Scan for the cell matching the given text and deliver its (x, y) coordinate at center. 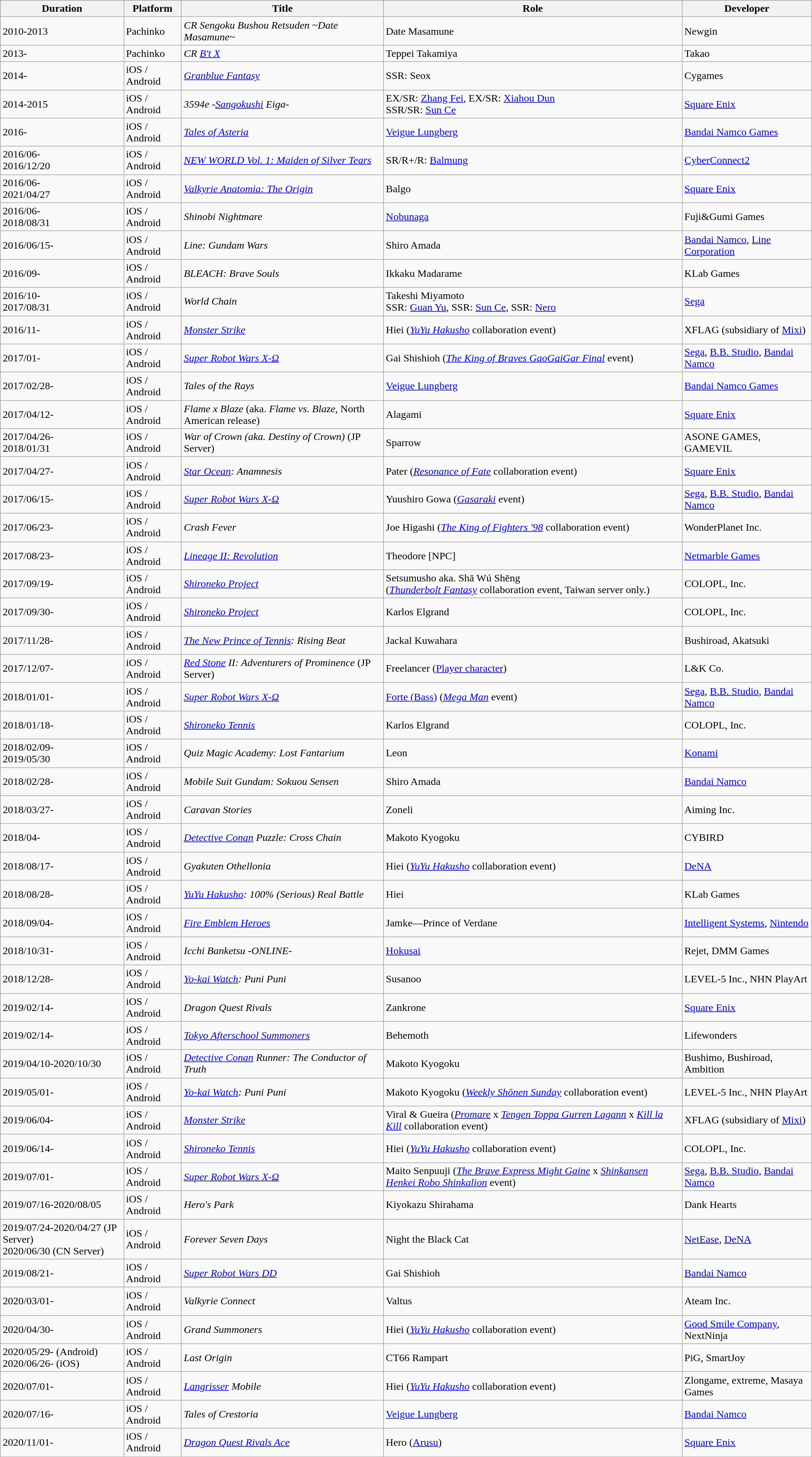
2016- (62, 132)
Pater (Resonance of Fate collaboration event) (533, 471)
DeNA (747, 866)
Bushimo, Bushiroad, Ambition (747, 1064)
2017/06/23- (62, 528)
Red Stone II: Adventurers of Prominence (JP Server) (282, 668)
Zoneli (533, 810)
2017/09/30- (62, 612)
War of Crown (aka. Destiny of Crown) (JP Server) (282, 443)
Takeshi MiyamotoSSR: Guan Yu, SSR: Sun Ce, SSR: Nero (533, 301)
Zlongame, extreme, Masaya Games (747, 1386)
2019/06/14- (62, 1148)
Detective Conan Runner: The Conductor of Truth (282, 1064)
2017/04/26-2018/01/31 (62, 443)
Granblue Fantasy (282, 75)
2017/04/12- (62, 415)
Forever Seven Days (282, 1239)
Newgin (747, 31)
L&K Co. (747, 668)
Netmarble Games (747, 555)
2019/07/01- (62, 1177)
2018/08/17- (62, 866)
Rejet, DMM Games (747, 951)
CT66 Rampart (533, 1358)
Night the Black Cat (533, 1239)
Platform (153, 9)
Sparrow (533, 443)
2016/06-2018/08/31 (62, 217)
2013- (62, 53)
Freelancer (Player character) (533, 668)
2018/12/28- (62, 979)
2017/11/28- (62, 640)
2017/06/15- (62, 499)
2018/01/18- (62, 725)
Ateam Inc. (747, 1302)
Caravan Stories (282, 810)
Forte (Bass) (Mega Man event) (533, 697)
Cygames (747, 75)
2018/08/28- (62, 895)
Hero's Park (282, 1204)
Valtus (533, 1302)
Makoto Kyogoku (Weekly Shōnen Sunday collaboration event) (533, 1092)
2016/06-2021/04/27 (62, 188)
Joe Higashi (The King of Fighters '98 collaboration event) (533, 528)
Behemoth (533, 1035)
Detective Conan Puzzle: Cross Chain (282, 838)
2020/05/29- (Android)2020/06/26- (iOS) (62, 1358)
Tales of Crestoria (282, 1414)
Flame x Blaze (aka. Flame vs. Blaze, North American release) (282, 415)
2020/03/01- (62, 1302)
Takao (747, 53)
2018/01/01- (62, 697)
YuYu Hakusho: 100% (Serious) Real Battle (282, 895)
Yuushiro Gowa (Gasaraki event) (533, 499)
2017/01- (62, 358)
CYBIRD (747, 838)
2019/07/16-2020/08/05 (62, 1204)
2018/03/27- (62, 810)
Nobunaga (533, 217)
Teppei Takamiya (533, 53)
2019/08/21- (62, 1273)
2016/06-2016/12/20 (62, 161)
Good Smile Company, NextNinja (747, 1329)
2018/09/04- (62, 922)
2020/07/01- (62, 1386)
NetEase, DeNA (747, 1239)
Ikkaku Madarame (533, 273)
Susanoo (533, 979)
2014- (62, 75)
Date Masamune (533, 31)
Setsumusho aka. Shā Wú Shēng(Thunderbolt Fantasy collaboration event, Taiwan server only.) (533, 584)
Sega (747, 301)
2017/09/19- (62, 584)
Hiei (533, 895)
Tales of Asteria (282, 132)
Icchi Banketsu -ONLINE- (282, 951)
Tales of the Rays (282, 386)
Aiming Inc. (747, 810)
The New Prince of Tennis: Rising Beat (282, 640)
Mobile Suit Gundam: Sokuou Sensen (282, 781)
Role (533, 9)
CR B't X (282, 53)
2018/02/28- (62, 781)
SSR: Seox (533, 75)
Valkyrie Anatomia: The Origin (282, 188)
Dank Hearts (747, 1204)
Theodore [NPC] (533, 555)
SR/R+/R: Balmung (533, 161)
CyberConnect2 (747, 161)
3594e -Sangokushi Eiga- (282, 104)
Balgo (533, 188)
2018/02/09-2019/05/30 (62, 753)
Langrisser Mobile (282, 1386)
Shinobi Nightmare (282, 217)
2016/11- (62, 330)
2014-2015 (62, 104)
2016/06/15- (62, 245)
2017/12/07- (62, 668)
2020/11/01- (62, 1442)
Valkyrie Connect (282, 1302)
Dragon Quest Rivals (282, 1007)
Gai Shishioh (The King of Braves GaoGaiGar Final event) (533, 358)
ASONE GAMES, GAMEVIL (747, 443)
Star Ocean: Anamnesis (282, 471)
Gai Shishioh (533, 1273)
Quiz Magic Academy: Lost Fantarium (282, 753)
Bushiroad, Akatsuki (747, 640)
Kiyokazu Shirahama (533, 1204)
Lifewonders (747, 1035)
PiG, SmartJoy (747, 1358)
Grand Summoners (282, 1329)
Fire Emblem Heroes (282, 922)
CR Sengoku Bushou Retsuden ~Date Masamune~ (282, 31)
Zankrone (533, 1007)
2010-2013 (62, 31)
Title (282, 9)
Last Origin (282, 1358)
2019/05/01- (62, 1092)
WonderPlanet Inc. (747, 528)
Jamke—Prince of Verdane (533, 922)
2018/10/31- (62, 951)
2016/10-2017/08/31 (62, 301)
Developer (747, 9)
Super Robot Wars DD (282, 1273)
Lineage II: Revolution (282, 555)
Maito Senpuuji (The Brave Express Might Gaine x Shinkansen Henkei Robo Shinkalion event) (533, 1177)
2020/07/16- (62, 1414)
Duration (62, 9)
Jackal Kuwahara (533, 640)
2019/06/04- (62, 1120)
2018/04- (62, 838)
Alagami (533, 415)
Dragon Quest Rivals Ace (282, 1442)
Tokyo Afterschool Summoners (282, 1035)
2016/09- (62, 273)
BLEACH: Brave Souls (282, 273)
World Chain (282, 301)
EX/SR: Zhang Fei, EX/SR: Xiahou DunSSR/SR: Sun Ce (533, 104)
2017/08/23- (62, 555)
Viral & Gueira (Promare x Tengen Toppa Gurren Lagann x Kill la Kill collaboration event) (533, 1120)
Crash Fever (282, 528)
Bandai Namco, Line Corporation (747, 245)
Fuji&Gumi Games (747, 217)
2017/04/27- (62, 471)
Hero (Arusu) (533, 1442)
Line: Gundam Wars (282, 245)
2020/04/30- (62, 1329)
Hokusai (533, 951)
Konami (747, 753)
NEW WORLD Vol. 1: Maiden of Silver Tears (282, 161)
Leon (533, 753)
2017/02/28- (62, 386)
Gyakuten Othellonia (282, 866)
2019/07/24-2020/04/27 (JP Server)2020/06/30 (CN Server) (62, 1239)
2019/04/10-2020/10/30 (62, 1064)
Intelligent Systems, Nintendo (747, 922)
